Scan for the cell matching the given text and deliver its [X, Y] coordinate at center. 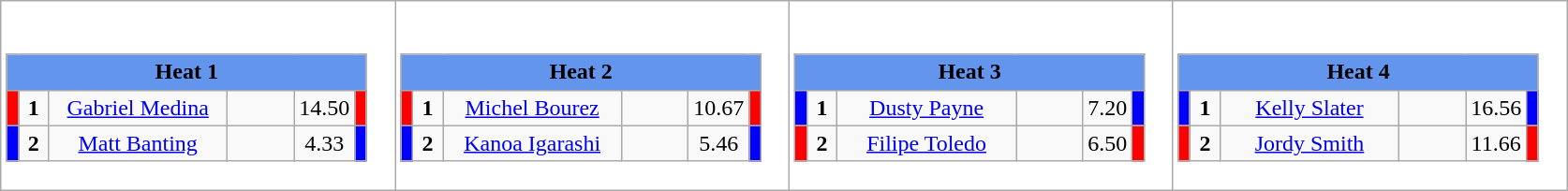
Dusty Payne [927, 108]
Heat 4 1 Kelly Slater 16.56 2 Jordy Smith 11.66 [1369, 95]
Heat 3 1 Dusty Payne 7.20 2 Filipe Toledo 6.50 [982, 95]
Heat 4 [1358, 72]
Gabriel Medina [139, 108]
4.33 [324, 143]
14.50 [324, 108]
Heat 2 [581, 72]
Heat 2 1 Michel Bourez 10.67 2 Kanoa Igarashi 5.46 [592, 95]
Kanoa Igarashi [532, 143]
Kelly Slater [1309, 108]
11.66 [1497, 143]
Jordy Smith [1309, 143]
Heat 3 [969, 72]
10.67 [719, 108]
5.46 [719, 143]
Heat 1 [186, 72]
Filipe Toledo [927, 143]
6.50 [1107, 143]
7.20 [1107, 108]
Heat 1 1 Gabriel Medina 14.50 2 Matt Banting 4.33 [199, 95]
16.56 [1497, 108]
Michel Bourez [532, 108]
Matt Banting [139, 143]
